Pinpoint the cell where the given text exists, returning its (X, Y) midpoint coordinate. 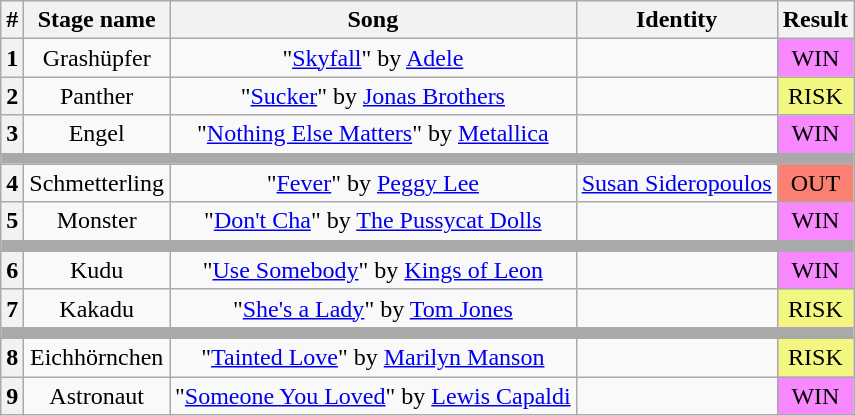
Song (374, 20)
"Skyfall" by Adele (374, 58)
5 (12, 221)
"Don't Cha" by The Pussycat Dolls (374, 221)
"Nothing Else Matters" by Metallica (374, 134)
Kakadu (97, 308)
Schmetterling (97, 183)
1 (12, 58)
Monster (97, 221)
"Tainted Love" by Marilyn Manson (374, 357)
6 (12, 270)
Result (815, 20)
Susan Sideropoulos (676, 183)
2 (12, 96)
Eichhörnchen (97, 357)
"Someone You Loved" by Lewis Capaldi (374, 395)
Grashüpfer (97, 58)
"She's a Lady" by Tom Jones (374, 308)
Engel (97, 134)
Stage name (97, 20)
"Sucker" by Jonas Brothers (374, 96)
# (12, 20)
8 (12, 357)
"Fever" by Peggy Lee (374, 183)
7 (12, 308)
Panther (97, 96)
"Use Somebody" by Kings of Leon (374, 270)
4 (12, 183)
OUT (815, 183)
Identity (676, 20)
Astronaut (97, 395)
9 (12, 395)
3 (12, 134)
Kudu (97, 270)
